Detect which cell encompasses the target text, then output its (x, y) center coordinate. 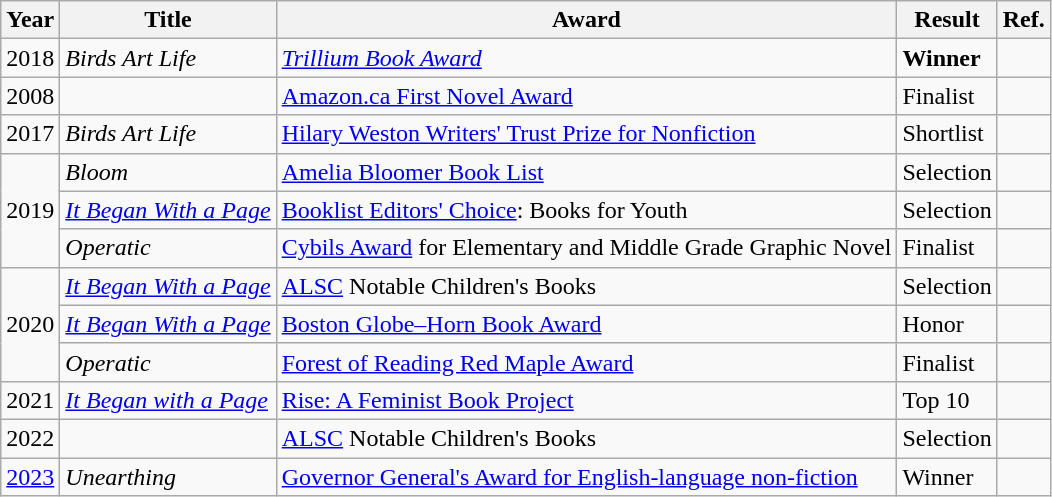
2017 (30, 134)
2008 (30, 96)
2023 (30, 477)
Unearthing (168, 477)
Award (586, 20)
2022 (30, 438)
Trillium Book Award (586, 58)
Honor (947, 324)
Booklist Editors' Choice: Books for Youth (586, 210)
It Began with a Page (168, 400)
Title (168, 20)
Hilary Weston Writers' Trust Prize for Nonfiction (586, 134)
2020 (30, 324)
Rise: A Feminist Book Project (586, 400)
Year (30, 20)
Governor General's Award for English-language non-fiction (586, 477)
Result (947, 20)
2021 (30, 400)
Amelia Bloomer Book List (586, 172)
Cybils Award for Elementary and Middle Grade Graphic Novel (586, 248)
2019 (30, 210)
Boston Globe–Horn Book Award (586, 324)
2018 (30, 58)
Forest of Reading Red Maple Award (586, 362)
Ref. (1024, 20)
Top 10 (947, 400)
Shortlist (947, 134)
Bloom (168, 172)
Amazon.ca First Novel Award (586, 96)
